Identify which cell holds the provided text, then report its [x, y] central coordinate. 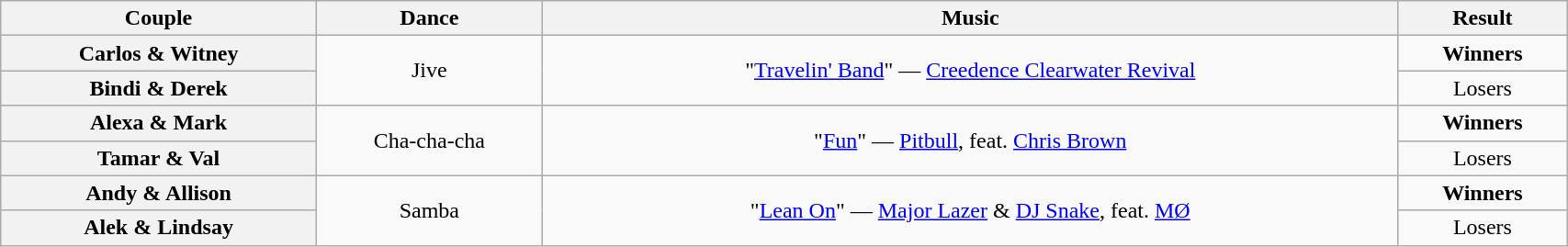
Samba [429, 210]
Music [970, 18]
Couple [159, 18]
Jive [429, 71]
Tamar & Val [159, 158]
Cha-cha-cha [429, 140]
Result [1483, 18]
Dance [429, 18]
Alexa & Mark [159, 123]
Bindi & Derek [159, 88]
"Lean On" — Major Lazer & DJ Snake, feat. MØ [970, 210]
Carlos & Witney [159, 53]
Andy & Allison [159, 193]
Alek & Lindsay [159, 228]
"Travelin' Band" — Creedence Clearwater Revival [970, 71]
"Fun" — Pitbull, feat. Chris Brown [970, 140]
